Capture the cell that displays the provided text and extract its (x, y) central coordinate. 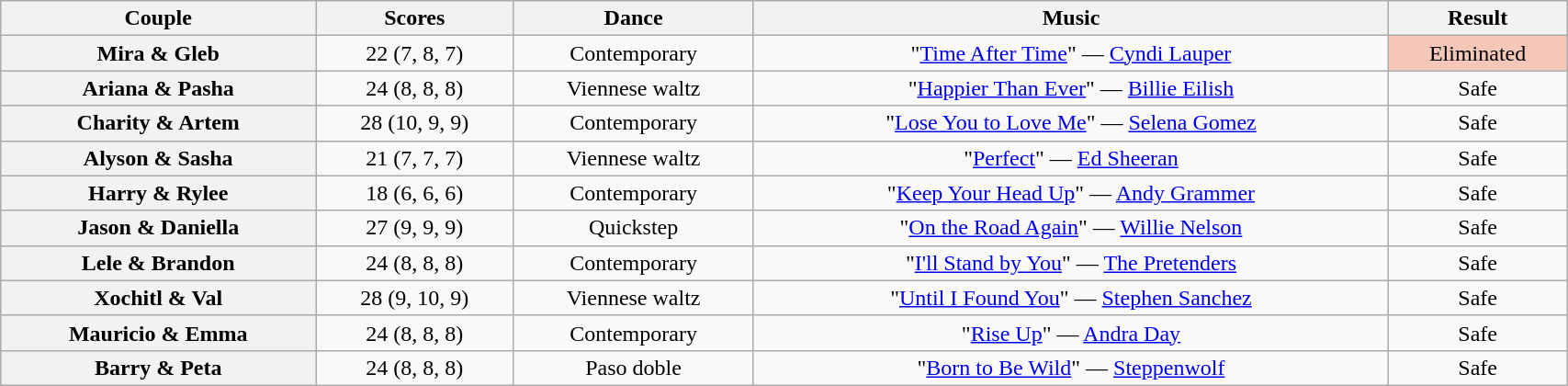
Scores (415, 18)
Barry & Peta (158, 368)
"Born to Be Wild" — Steppenwolf (1071, 368)
22 (7, 8, 7) (415, 53)
Alyson & Sasha (158, 158)
Xochitl & Val (158, 298)
27 (9, 9, 9) (415, 228)
Eliminated (1478, 53)
Quickstep (634, 228)
28 (10, 9, 9) (415, 123)
"On the Road Again" — Willie Nelson (1071, 228)
Result (1478, 18)
"Happier Than Ever" — Billie Eilish (1071, 88)
"I'll Stand by You" — The Pretenders (1071, 263)
Charity & Artem (158, 123)
Music (1071, 18)
Couple (158, 18)
Ariana & Pasha (158, 88)
Mira & Gleb (158, 53)
28 (9, 10, 9) (415, 298)
Paso doble (634, 368)
"Lose You to Love Me" — Selena Gomez (1071, 123)
"Rise Up" — Andra Day (1071, 333)
Lele & Brandon (158, 263)
Dance (634, 18)
Harry & Rylee (158, 193)
"Until I Found You" — Stephen Sanchez (1071, 298)
"Perfect" — Ed Sheeran (1071, 158)
"Time After Time" — Cyndi Lauper (1071, 53)
21 (7, 7, 7) (415, 158)
"Keep Your Head Up" — Andy Grammer (1071, 193)
18 (6, 6, 6) (415, 193)
Jason & Daniella (158, 228)
Mauricio & Emma (158, 333)
